Scan for the cell matching the given text and deliver its [X, Y] coordinate at center. 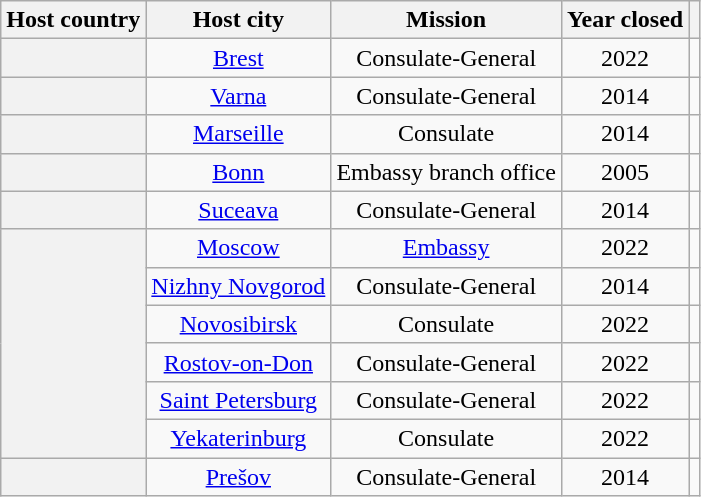
Varna [238, 96]
Host city [238, 20]
Host country [74, 20]
Marseille [238, 134]
Year closed [624, 20]
Yekaterinburg [238, 438]
Rostov-on-Don [238, 362]
Moscow [238, 248]
Saint Petersburg [238, 400]
Mission [446, 20]
Nizhny Novgorod [238, 286]
2005 [624, 172]
Bonn [238, 172]
Brest [238, 58]
Prešov [238, 477]
Embassy branch office [446, 172]
Embassy [446, 248]
Suceava [238, 210]
Novosibirsk [238, 324]
